Determine the (x, y) coordinate at the center of the cell enclosing the given text.  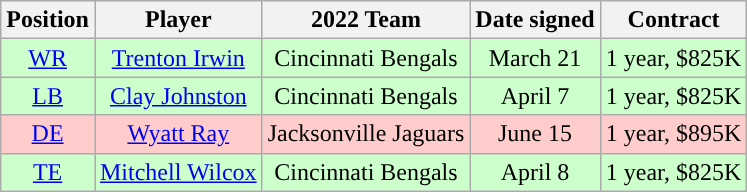
Player (178, 20)
April 8 (535, 172)
1 year, $895K (674, 134)
Jacksonville Jaguars (366, 134)
Wyatt Ray (178, 134)
Clay Johnston (178, 96)
DE (48, 134)
June 15 (535, 134)
Contract (674, 20)
Mitchell Wilcox (178, 172)
March 21 (535, 58)
Date signed (535, 20)
Trenton Irwin (178, 58)
2022 Team (366, 20)
TE (48, 172)
April 7 (535, 96)
WR (48, 58)
LB (48, 96)
Position (48, 20)
